Find where the given text appears and provide that cell's center as [x, y] coordinate. 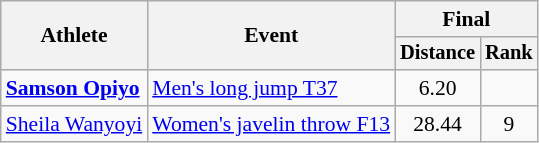
Sheila Wanyoyi [74, 124]
Final [466, 19]
Women's javelin throw F13 [271, 124]
Men's long jump T37 [271, 88]
9 [509, 124]
Distance [438, 54]
6.20 [438, 88]
Athlete [74, 36]
Rank [509, 54]
Samson Opiyo [74, 88]
28.44 [438, 124]
Event [271, 36]
